Capture the cell that displays the provided text and extract its (X, Y) central coordinate. 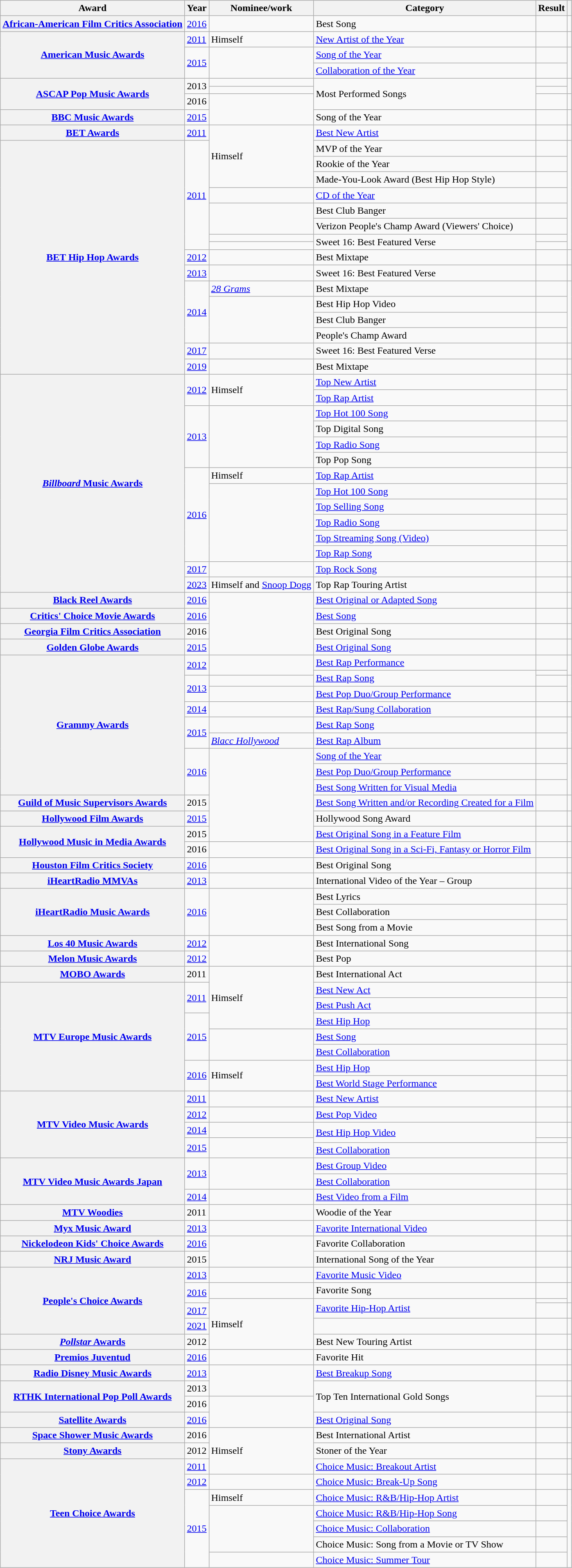
Melon Music Awards (93, 959)
Choice Music: Collaboration (425, 1529)
Collaboration of the Year (425, 70)
Space Shower Music Awards (93, 1435)
Top New Artist (425, 382)
Result (552, 8)
Most Performed Songs (425, 94)
NRJ Music Award (93, 1259)
Best Pop Video (425, 1114)
Billboard Music Awards (93, 483)
International Video of the Year – Group (425, 881)
Guild of Music Supervisors Awards (93, 803)
Best Song Written and/or Recording Created for a Film (425, 803)
Best International Song (425, 943)
Top Rock Song (425, 569)
Blacc Hollywood (261, 741)
Hollywood Music in Media Awards (93, 842)
Best Lyrics (425, 896)
28 Grams (261, 289)
Best International Artist (425, 1435)
Nickelodeon Kids' Choice Awards (93, 1244)
Best Original or Adapted Song (425, 600)
Woodie of the Year (425, 1213)
Nominee/work (261, 8)
MTV Video Music Awards (93, 1124)
MTV Europe Music Awards (93, 1037)
Choice Music: R&B/Hip-Hop Artist (425, 1498)
MVP of the Year (425, 148)
BET Awards (93, 133)
Choice Music: Break-Up Song (425, 1482)
Best Push Act (425, 1005)
Choice Music: Song from a Movie or TV Show (425, 1544)
Best New Act (425, 990)
2019 (197, 366)
iHeartRadio Music Awards (93, 912)
Choice Music: Breakout Artist (425, 1466)
ASCAP Pop Music Awards (93, 94)
Choice Music: R&B/Hip-Hop Song (425, 1513)
Radio Disney Music Awards (93, 1373)
New Artist of the Year (425, 39)
Best World Stage Performance (425, 1083)
Favorite Music Video (425, 1275)
Rookie of the Year (425, 164)
Top Streaming Song (Video) (425, 538)
Satellite Awards (93, 1419)
Best Song from a Movie (425, 927)
Favorite Hip-Hop Artist (425, 1308)
Critics' Choice Movie Awards (93, 616)
Pollstar Awards (93, 1342)
Verizon People's Champ Award (Viewers' Choice) (425, 226)
Grammy Awards (93, 725)
Favorite International Video (425, 1228)
Best Original Song in a Feature Film (425, 834)
Best International Act (425, 974)
People's Choice Awards (93, 1300)
Georgia Film Critics Association (93, 631)
Favorite Collaboration (425, 1244)
Favorite Song (425, 1290)
Top Pop Song (425, 460)
Best Original Song in a Sci-Fi, Fantasy or Horror Film (425, 850)
Stoner of the Year (425, 1451)
Best Group Video (425, 1166)
Myx Music Award (93, 1228)
RTHK International Pop Poll Awards (93, 1396)
People's Champ Award (425, 335)
Stony Awards (93, 1451)
BBC Music Awards (93, 117)
Best Rap/Sung Collaboration (425, 709)
Hollywood Film Awards (93, 818)
MTV Video Music Awards Japan (93, 1181)
American Music Awards (93, 55)
Los 40 Music Awards (93, 943)
Made-You-Look Award (Best Hip Hop Style) (425, 179)
Award (93, 8)
African-American Film Critics Association (93, 24)
2021 (197, 1326)
Best Song Written for Visual Media (425, 787)
Himself and Snoop Dogg (261, 585)
CD of the Year (425, 195)
Category (425, 8)
Top Selling Song (425, 507)
Black Reel Awards (93, 600)
Teen Choice Awards (93, 1513)
Favorite Hit (425, 1357)
Best Breakup Song (425, 1373)
iHeartRadio MMVAs (93, 881)
2023 (197, 585)
Hollywood Song Award (425, 818)
MOBO Awards (93, 974)
Best Rap Album (425, 741)
Top Rap Song (425, 554)
Top Digital Song (425, 429)
Choice Music: Summer Tour (425, 1560)
Best Pop (425, 959)
Year (197, 8)
Best Rap Performance (425, 662)
BET Hip Hop Awards (93, 257)
MTV Woodies (93, 1213)
Best New Touring Artist (425, 1342)
Top Rap Touring Artist (425, 585)
International Song of the Year (425, 1259)
Best Video from a Film (425, 1197)
Premios Juventud (93, 1357)
Golden Globe Awards (93, 647)
Houston Film Critics Society (93, 865)
Top Ten International Gold Songs (425, 1396)
